Find where the given text appears and provide that cell's center as (x, y) coordinate. 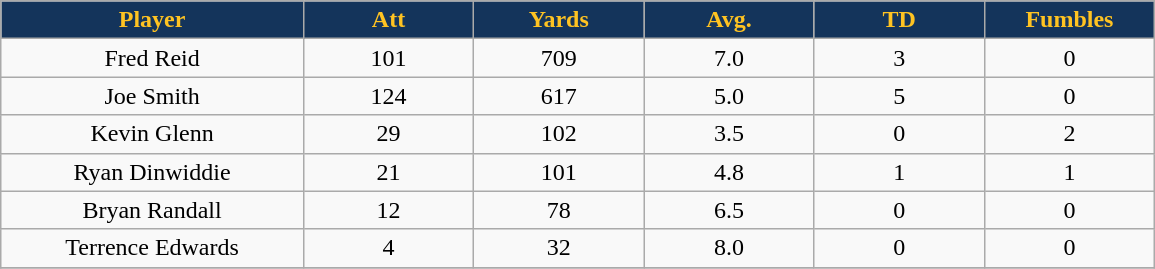
8.0 (729, 248)
Terrence Edwards (152, 248)
Joe Smith (152, 96)
21 (388, 172)
5.0 (729, 96)
12 (388, 210)
Att (388, 20)
4.8 (729, 172)
32 (559, 248)
4 (388, 248)
Kevin Glenn (152, 134)
2 (1069, 134)
29 (388, 134)
78 (559, 210)
TD (899, 20)
102 (559, 134)
617 (559, 96)
3 (899, 58)
3.5 (729, 134)
Yards (559, 20)
7.0 (729, 58)
5 (899, 96)
6.5 (729, 210)
Bryan Randall (152, 210)
Avg. (729, 20)
Fred Reid (152, 58)
124 (388, 96)
709 (559, 58)
Ryan Dinwiddie (152, 172)
Player (152, 20)
Fumbles (1069, 20)
